Pinpoint the cell where the given text exists, returning its (x, y) midpoint coordinate. 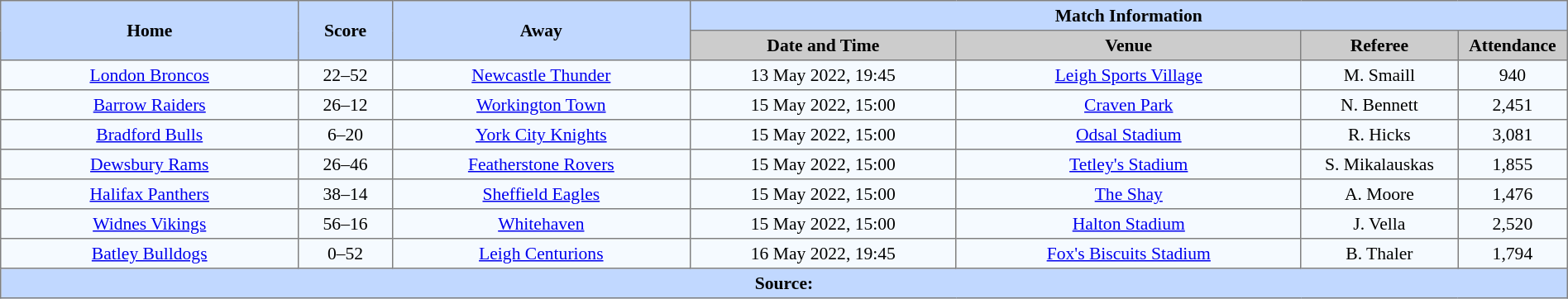
Halifax Panthers (150, 194)
940 (1513, 75)
York City Knights (541, 135)
M. Smaill (1379, 75)
Odsal Stadium (1128, 135)
2,451 (1513, 105)
38–14 (346, 194)
16 May 2022, 19:45 (823, 254)
The Shay (1128, 194)
S. Mikalauskas (1379, 164)
Widnes Vikings (150, 224)
Craven Park (1128, 105)
A. Moore (1379, 194)
Bradford Bulls (150, 135)
26–46 (346, 164)
J. Vella (1379, 224)
56–16 (346, 224)
Leigh Sports Village (1128, 75)
R. Hicks (1379, 135)
Workington Town (541, 105)
B. Thaler (1379, 254)
Attendance (1513, 45)
Sheffield Eagles (541, 194)
Halton Stadium (1128, 224)
1,794 (1513, 254)
26–12 (346, 105)
1,855 (1513, 164)
Date and Time (823, 45)
Tetley's Stadium (1128, 164)
22–52 (346, 75)
Referee (1379, 45)
2,520 (1513, 224)
London Broncos (150, 75)
Featherstone Rovers (541, 164)
Score (346, 31)
Home (150, 31)
Match Information (1128, 16)
Barrow Raiders (150, 105)
6–20 (346, 135)
Fox's Biscuits Stadium (1128, 254)
0–52 (346, 254)
Dewsbury Rams (150, 164)
Batley Bulldogs (150, 254)
Venue (1128, 45)
N. Bennett (1379, 105)
13 May 2022, 19:45 (823, 75)
Away (541, 31)
Whitehaven (541, 224)
Leigh Centurions (541, 254)
Source: (784, 283)
Newcastle Thunder (541, 75)
1,476 (1513, 194)
3,081 (1513, 135)
